Capture the cell that displays the provided text and extract its [X, Y] central coordinate. 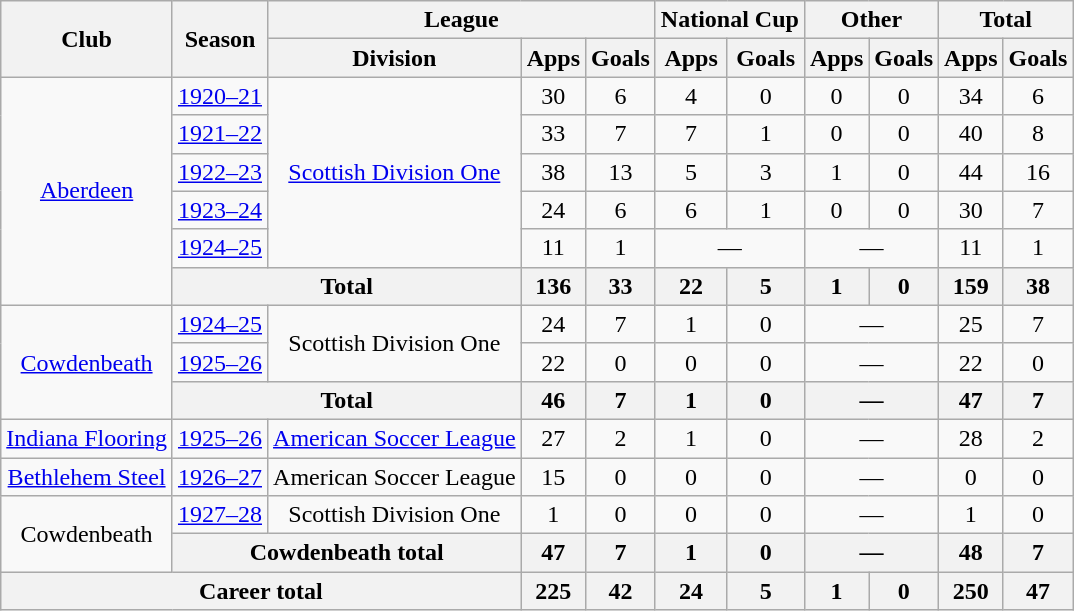
225 [553, 591]
Bethlehem Steel [87, 477]
28 [971, 438]
250 [971, 591]
Division [395, 58]
National Cup [730, 20]
42 [621, 591]
Indiana Flooring [87, 438]
1927–28 [220, 515]
1920–21 [220, 96]
27 [553, 438]
Aberdeen [87, 191]
159 [971, 286]
Career total [261, 591]
Other [871, 20]
25 [971, 324]
1923–24 [220, 210]
Club [87, 39]
46 [553, 400]
48 [971, 553]
16 [1038, 172]
136 [553, 286]
15 [553, 477]
4 [691, 96]
League [462, 20]
13 [621, 172]
3 [766, 172]
1922–23 [220, 172]
Season [220, 39]
40 [971, 134]
8 [1038, 134]
1926–27 [220, 477]
1921–22 [220, 134]
44 [971, 172]
34 [971, 96]
Cowdenbeath total [346, 553]
